Extract the [x, y] coordinate from the center of the cell holding the provided text.  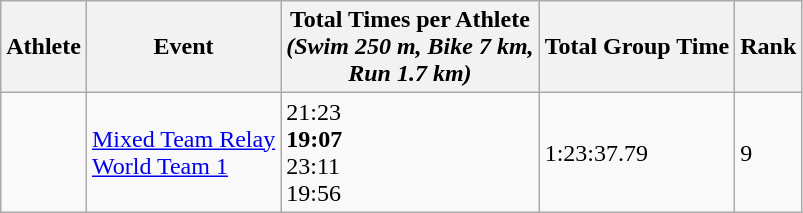
Athlete [44, 47]
Total Times per Athlete (Swim 250 m, Bike 7 km, Run 1.7 km) [410, 47]
9 [768, 152]
Mixed Team Relay World Team 1 [183, 152]
Rank [768, 47]
Total Group Time [637, 47]
Event [183, 47]
1:23:37.79 [637, 152]
21:2319:0723:1119:56 [410, 152]
